From the cell containing the given text, extract its center point as [x, y] coordinate. 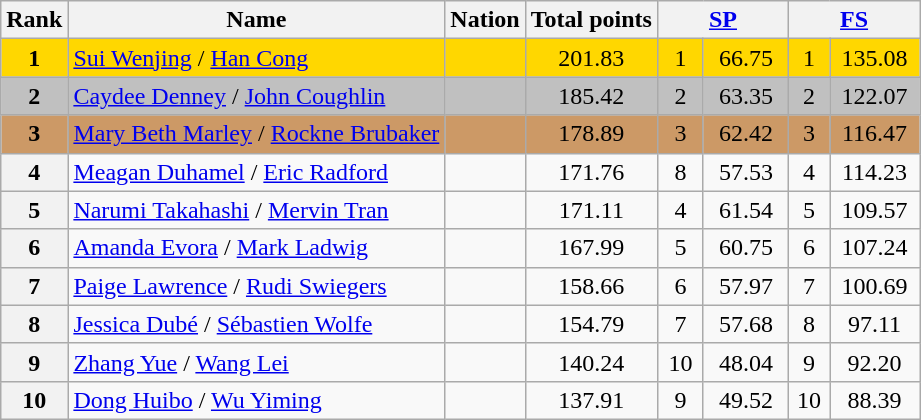
57.53 [746, 172]
109.57 [875, 210]
167.99 [591, 248]
48.04 [746, 362]
137.91 [591, 400]
122.07 [875, 96]
FS [854, 20]
Paige Lawrence / Rudi Swiegers [256, 286]
107.24 [875, 248]
154.79 [591, 324]
63.35 [746, 96]
Mary Beth Marley / Rockne Brubaker [256, 134]
57.68 [746, 324]
Dong Huibo / Wu Yiming [256, 400]
Zhang Yue / Wang Lei [256, 362]
171.11 [591, 210]
97.11 [875, 324]
114.23 [875, 172]
SP [722, 20]
62.42 [746, 134]
92.20 [875, 362]
60.75 [746, 248]
158.66 [591, 286]
178.89 [591, 134]
185.42 [591, 96]
61.54 [746, 210]
Sui Wenjing / Han Cong [256, 58]
49.52 [746, 400]
88.39 [875, 400]
Caydee Denney / John Coughlin [256, 96]
116.47 [875, 134]
Total points [591, 20]
100.69 [875, 286]
140.24 [591, 362]
Rank [34, 20]
Amanda Evora / Mark Ladwig [256, 248]
57.97 [746, 286]
Nation [485, 20]
Name [256, 20]
171.76 [591, 172]
135.08 [875, 58]
201.83 [591, 58]
66.75 [746, 58]
Jessica Dubé / Sébastien Wolfe [256, 324]
Meagan Duhamel / Eric Radford [256, 172]
Narumi Takahashi / Mervin Tran [256, 210]
